Identify which cell holds the provided text, then report its [X, Y] central coordinate. 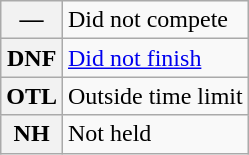
Not held [156, 134]
OTL [32, 96]
Outside time limit [156, 96]
DNF [32, 58]
Did not finish [156, 58]
NH [32, 134]
— [32, 20]
Did not compete [156, 20]
